Scan for the cell matching the given text and deliver its (X, Y) coordinate at center. 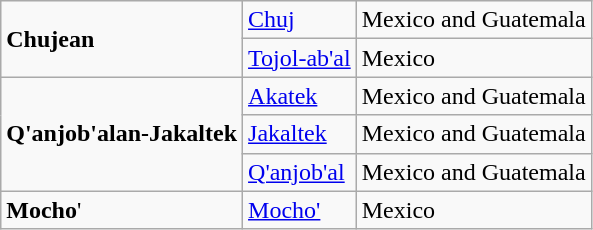
Q'anjob'alan-Jakaltek (122, 134)
Chuj (300, 20)
Tojol-ab'al (300, 58)
Chujean (122, 39)
Jakaltek (300, 134)
Q'anjob'al (300, 172)
Akatek (300, 96)
